Return (x, y) of the center of cell containing provided text 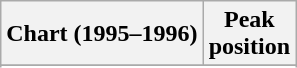
Chart (1995–1996) (102, 34)
Peakposition (249, 34)
